Find where the given text appears and provide that cell's center as [x, y] coordinate. 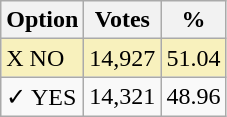
14,321 [122, 97]
14,927 [122, 58]
Votes [122, 20]
✓ YES [42, 97]
X NO [42, 58]
51.04 [194, 58]
% [194, 20]
48.96 [194, 97]
Option [42, 20]
